Search for the cell housing the specified text and yield its [X, Y] center coordinate. 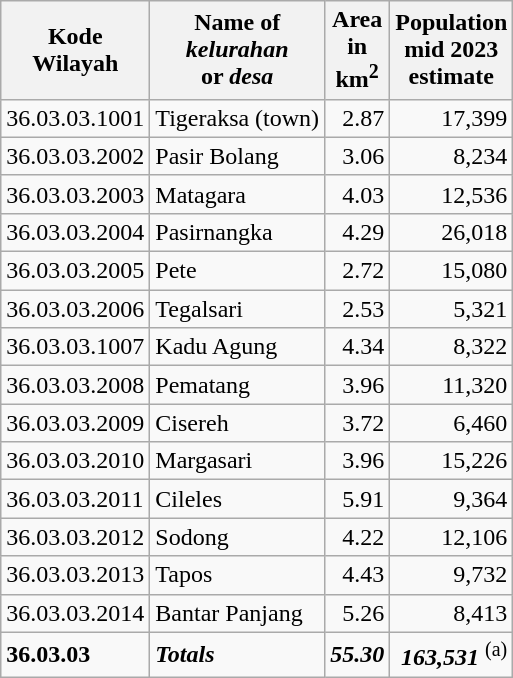
36.03.03.2008 [76, 385]
Margasari [238, 461]
Area in km2 [358, 50]
17,399 [452, 118]
26,018 [452, 232]
36.03.03.2012 [76, 537]
Pete [238, 271]
Pasir Bolang [238, 156]
Sodong [238, 537]
12,536 [452, 194]
15,226 [452, 461]
36.03.03.2010 [76, 461]
2.87 [358, 118]
5.91 [358, 499]
4.34 [358, 347]
Tegalsari [238, 309]
36.03.03.1001 [76, 118]
6,460 [452, 423]
Name ofkelurahan or desa [238, 50]
36.03.03.2004 [76, 232]
5,321 [452, 309]
11,320 [452, 385]
4.03 [358, 194]
Pematang [238, 385]
4.22 [358, 537]
3.72 [358, 423]
Tigeraksa (town) [238, 118]
36.03.03.2013 [76, 575]
Populationmid 2023estimate [452, 50]
2.72 [358, 271]
Kadu Agung [238, 347]
5.26 [358, 613]
15,080 [452, 271]
8,322 [452, 347]
36.03.03.2009 [76, 423]
12,106 [452, 537]
Pasirnangka [238, 232]
55.30 [358, 654]
36.03.03 [76, 654]
Cisereh [238, 423]
9,732 [452, 575]
8,234 [452, 156]
4.29 [358, 232]
4.43 [358, 575]
Totals [238, 654]
36.03.03.2002 [76, 156]
Tapos [238, 575]
36.03.03.1007 [76, 347]
163,531 (a) [452, 654]
Cileles [238, 499]
36.03.03.2003 [76, 194]
3.06 [358, 156]
Kode Wilayah [76, 50]
9,364 [452, 499]
36.03.03.2006 [76, 309]
36.03.03.2014 [76, 613]
36.03.03.2005 [76, 271]
Matagara [238, 194]
8,413 [452, 613]
36.03.03.2011 [76, 499]
2.53 [358, 309]
Bantar Panjang [238, 613]
